Return the [x, y] coordinate for the center point of the cell that contains the specified text.  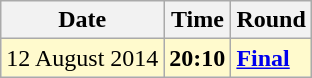
Round [271, 20]
Final [271, 58]
Time [198, 20]
Date [82, 20]
12 August 2014 [82, 58]
20:10 [198, 58]
